Scan for the cell matching the given text and deliver its [x, y] coordinate at center. 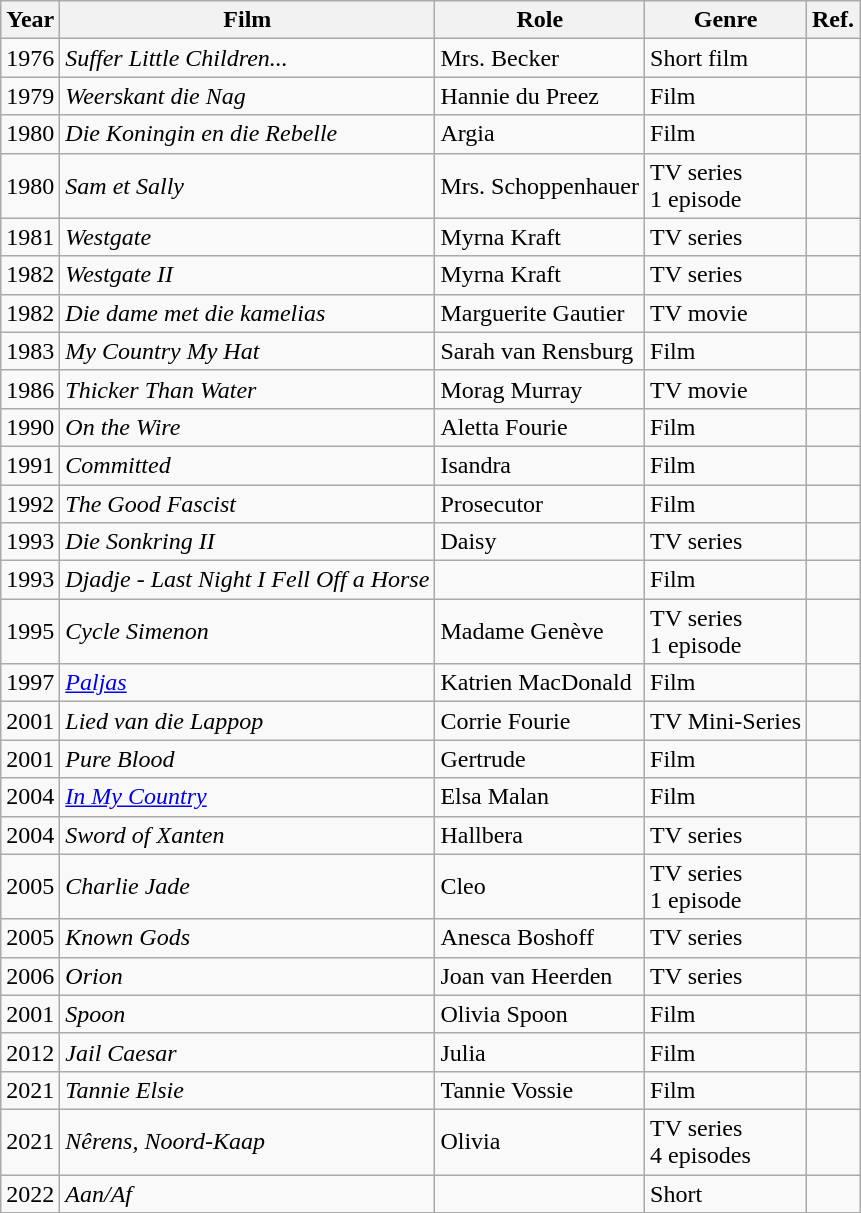
Known Gods [248, 938]
2012 [30, 1052]
1983 [30, 351]
Westgate II [248, 275]
Spoon [248, 1014]
Lied van die Lappop [248, 721]
TV series4 episodes [726, 1142]
Katrien MacDonald [540, 683]
Olivia [540, 1142]
Tannie Elsie [248, 1090]
Sam et Sally [248, 186]
Mrs. Schoppenhauer [540, 186]
Die Sonkring II [248, 542]
Cycle Simenon [248, 632]
Prosecutor [540, 503]
Die Koningin en die Rebelle [248, 134]
Suffer Little Children... [248, 58]
1976 [30, 58]
Djadje - Last Night I Fell Off a Horse [248, 580]
1986 [30, 389]
Ref. [834, 20]
Die dame met die kamelias [248, 313]
Hannie du Preez [540, 96]
Mrs. Becker [540, 58]
Charlie Jade [248, 886]
Isandra [540, 465]
Orion [248, 976]
TV Mini-Series [726, 721]
Marguerite Gautier [540, 313]
1992 [30, 503]
In My Country [248, 797]
Argia [540, 134]
1981 [30, 237]
1997 [30, 683]
Madame Genève [540, 632]
2022 [30, 1193]
1979 [30, 96]
Pure Blood [248, 759]
Year [30, 20]
Aletta Fourie [540, 427]
Hallbera [540, 835]
Elsa Malan [540, 797]
Committed [248, 465]
Genre [726, 20]
Sarah van Rensburg [540, 351]
Short film [726, 58]
Corrie Fourie [540, 721]
Cleo [540, 886]
Aan/Af [248, 1193]
On the Wire [248, 427]
1990 [30, 427]
The Good Fascist [248, 503]
Nêrens, Noord-Kaap [248, 1142]
Sword of Xanten [248, 835]
1991 [30, 465]
Role [540, 20]
Weerskant die Nag [248, 96]
Jail Caesar [248, 1052]
1995 [30, 632]
Daisy [540, 542]
2006 [30, 976]
My Country My Hat [248, 351]
Olivia Spoon [540, 1014]
Westgate [248, 237]
Anesca Boshoff [540, 938]
Gertrude [540, 759]
Tannie Vossie [540, 1090]
Paljas [248, 683]
Julia [540, 1052]
Thicker Than Water [248, 389]
Joan van Heerden [540, 976]
Morag Murray [540, 389]
Short [726, 1193]
